For the text-containing cell, return its midpoint in [x, y] coordinate format. 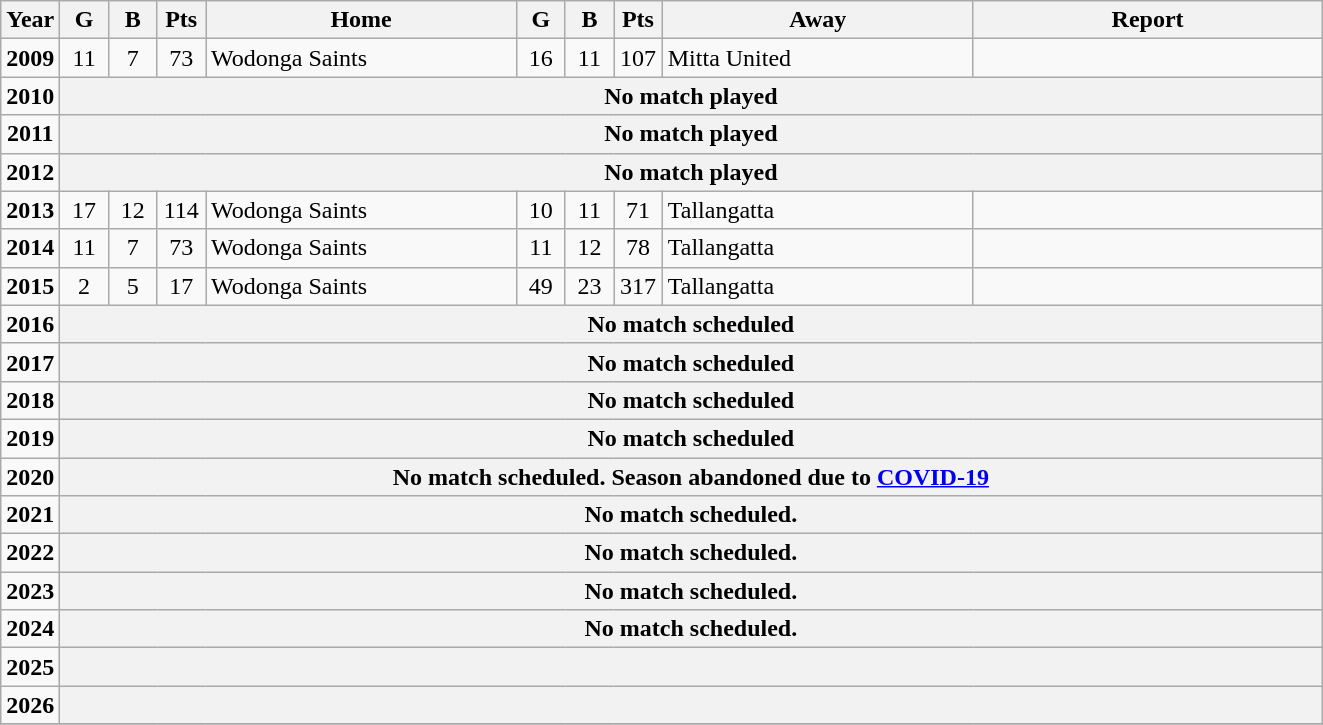
2019 [30, 438]
16 [542, 58]
2022 [30, 553]
107 [638, 58]
2013 [30, 210]
23 [590, 286]
49 [542, 286]
Year [30, 20]
2024 [30, 629]
10 [542, 210]
Mitta United [818, 58]
2015 [30, 286]
Away [818, 20]
Report [1148, 20]
2009 [30, 58]
2021 [30, 515]
2011 [30, 134]
71 [638, 210]
2017 [30, 362]
2026 [30, 705]
2010 [30, 96]
2 [84, 286]
2020 [30, 477]
2025 [30, 667]
Home [362, 20]
2014 [30, 248]
2012 [30, 172]
2018 [30, 400]
No match scheduled. Season abandoned due to COVID-19 [691, 477]
114 [182, 210]
317 [638, 286]
78 [638, 248]
2023 [30, 591]
2016 [30, 324]
5 [132, 286]
